Capture the cell that displays the provided text and extract its (X, Y) central coordinate. 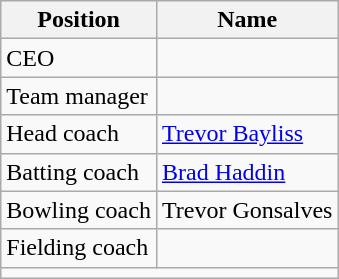
Position (79, 20)
Brad Haddin (247, 172)
Head coach (79, 134)
Trevor Bayliss (247, 134)
Bowling coach (79, 210)
Team manager (79, 96)
Name (247, 20)
Batting coach (79, 172)
CEO (79, 58)
Fielding coach (79, 248)
Trevor Gonsalves (247, 210)
